Scan for the cell matching the given text and deliver its (X, Y) coordinate at center. 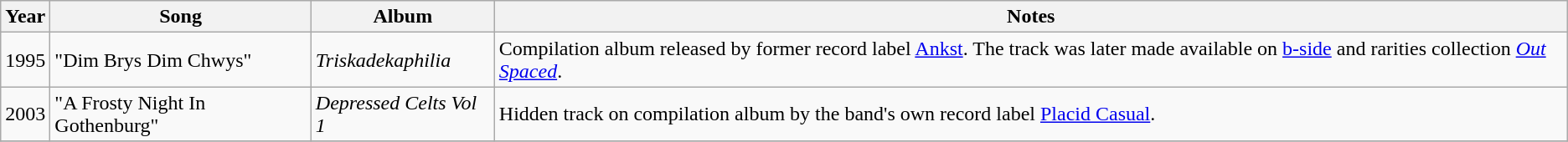
Triskadekaphilia (402, 60)
Notes (1030, 17)
Hidden track on compilation album by the band's own record label Placid Casual. (1030, 114)
Compilation album released by former record label Ankst. The track was later made available on b-side and rarities collection Out Spaced. (1030, 60)
"Dim Brys Dim Chwys" (181, 60)
"A Frosty Night In Gothenburg" (181, 114)
1995 (25, 60)
2003 (25, 114)
Album (402, 17)
Year (25, 17)
Depressed Celts Vol 1 (402, 114)
Song (181, 17)
